Output the [x, y] coordinate of the center of the cell containing the given text.  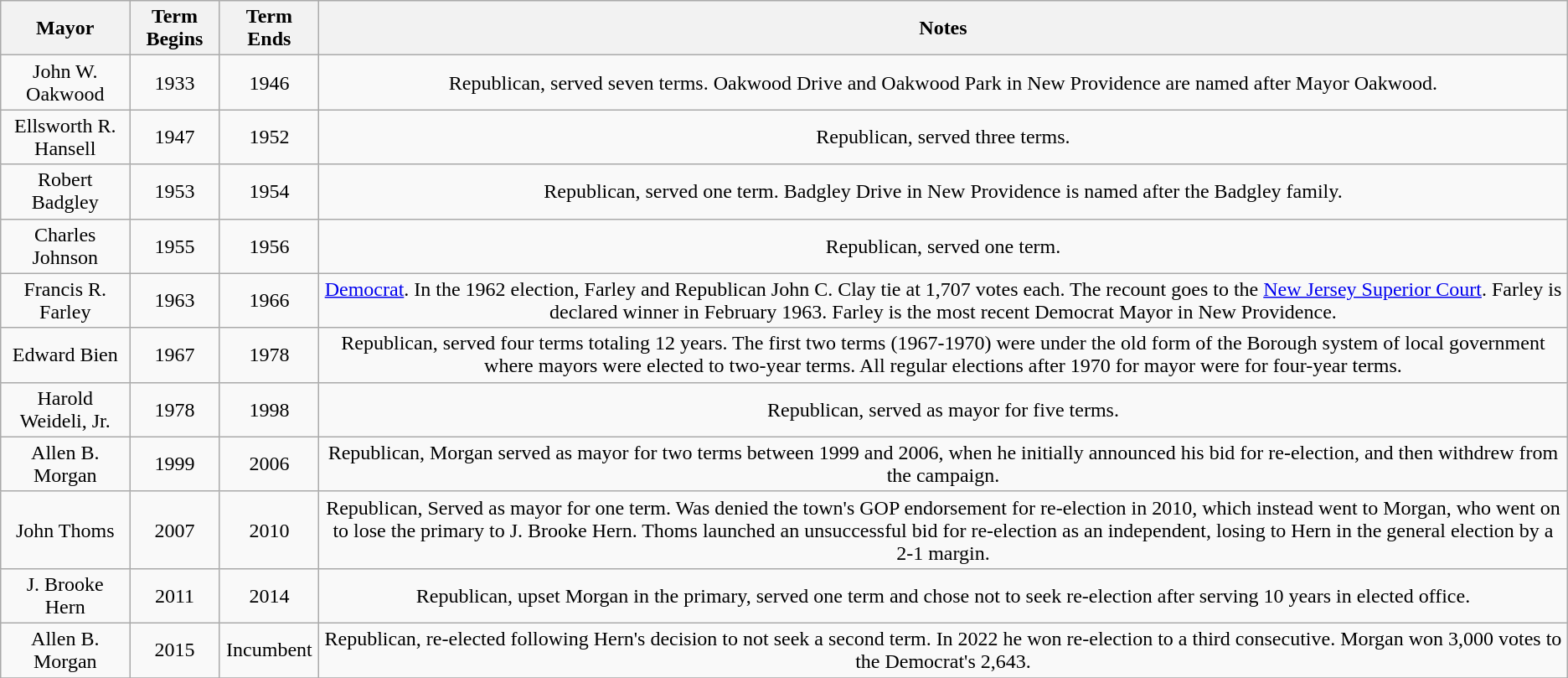
1952 [270, 137]
1956 [270, 246]
Republican, served one term. Badgley Drive in New Providence is named after the Badgley family. [943, 191]
2015 [174, 650]
1966 [270, 300]
Term Ends [270, 28]
Harold Weideli, Jr. [65, 409]
Republican, served as mayor for five terms. [943, 409]
John Thoms [65, 530]
1963 [174, 300]
Edward Bien [65, 355]
Mayor [65, 28]
1998 [270, 409]
Republican, upset Morgan in the primary, served one term and chose not to seek re-election after serving 10 years in elected office. [943, 595]
Notes [943, 28]
2014 [270, 595]
2006 [270, 464]
1946 [270, 82]
J. Brooke Hern [65, 595]
2010 [270, 530]
2007 [174, 530]
1999 [174, 464]
1967 [174, 355]
Charles Johnson [65, 246]
Republican, served three terms. [943, 137]
1953 [174, 191]
Robert Badgley [65, 191]
1947 [174, 137]
1954 [270, 191]
1955 [174, 246]
Republican, served one term. [943, 246]
Republican, served seven terms. Oakwood Drive and Oakwood Park in New Providence are named after Mayor Oakwood. [943, 82]
Incumbent [270, 650]
John W. Oakwood [65, 82]
1933 [174, 82]
Francis R. Farley [65, 300]
Ellsworth R. Hansell [65, 137]
Term Begins [174, 28]
2011 [174, 595]
